Output the (x, y) coordinate of the center of the cell containing the given text.  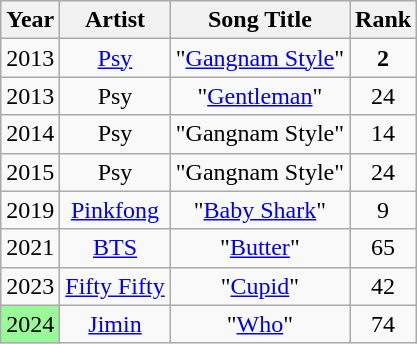
Pinkfong (115, 210)
2 (384, 58)
14 (384, 134)
"Who" (260, 324)
Year (30, 20)
"Baby Shark" (260, 210)
Artist (115, 20)
2024 (30, 324)
2023 (30, 286)
BTS (115, 248)
Fifty Fifty (115, 286)
9 (384, 210)
65 (384, 248)
Song Title (260, 20)
74 (384, 324)
"Gentleman" (260, 96)
"Butter" (260, 248)
42 (384, 286)
Rank (384, 20)
Jimin (115, 324)
2021 (30, 248)
"Cupid" (260, 286)
2014 (30, 134)
2019 (30, 210)
2015 (30, 172)
